From the cell containing the given text, extract its center point as [x, y] coordinate. 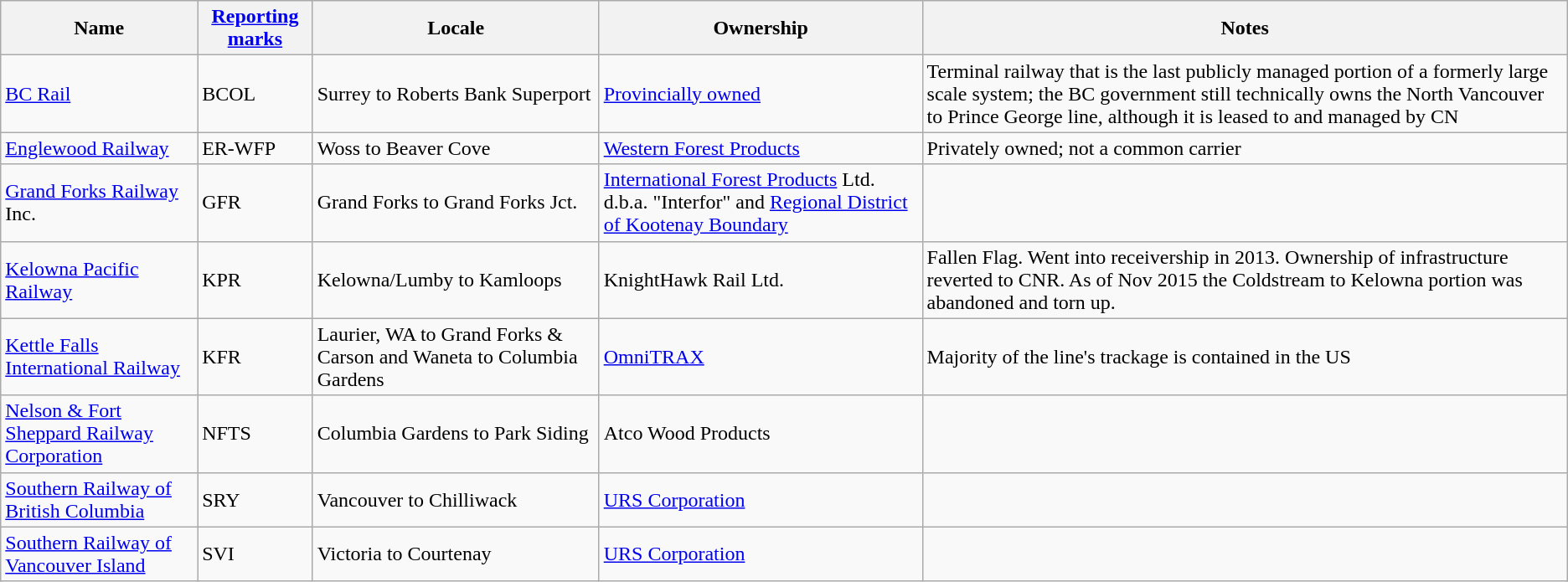
Kelowna Pacific Railway [99, 280]
Southern Railway of Vancouver Island [99, 554]
KFR [255, 357]
Laurier, WA to Grand Forks & Carson and Waneta to Columbia Gardens [456, 357]
BCOL [255, 94]
Majority of the line's trackage is contained in the US [1245, 357]
KnightHawk Rail Ltd. [761, 280]
International Forest Products Ltd. d.b.a. "Interfor" and Regional District of Kootenay Boundary [761, 203]
Notes [1245, 28]
Southern Railway of British Columbia [99, 499]
Surrey to Roberts Bank Superport [456, 94]
Victoria to Courtenay [456, 554]
Locale [456, 28]
Privately owned; not a common carrier [1245, 148]
Ownership [761, 28]
Kettle Falls International Railway [99, 357]
ER-WFP [255, 148]
Nelson & Fort Sheppard Railway Corporation [99, 434]
Western Forest Products [761, 148]
Woss to Beaver Cove [456, 148]
BC Rail [99, 94]
Grand Forks to Grand Forks Jct. [456, 203]
NFTS [255, 434]
OmniTRAX [761, 357]
Provincially owned [761, 94]
SVI [255, 554]
Grand Forks Railway Inc. [99, 203]
Atco Wood Products [761, 434]
GFR [255, 203]
Kelowna/Lumby to Kamloops [456, 280]
Englewood Railway [99, 148]
Columbia Gardens to Park Siding [456, 434]
KPR [255, 280]
Reporting marks [255, 28]
Vancouver to Chilliwack [456, 499]
Name [99, 28]
SRY [255, 499]
